Return the (x, y) coordinate for the center point of the cell that contains the specified text.  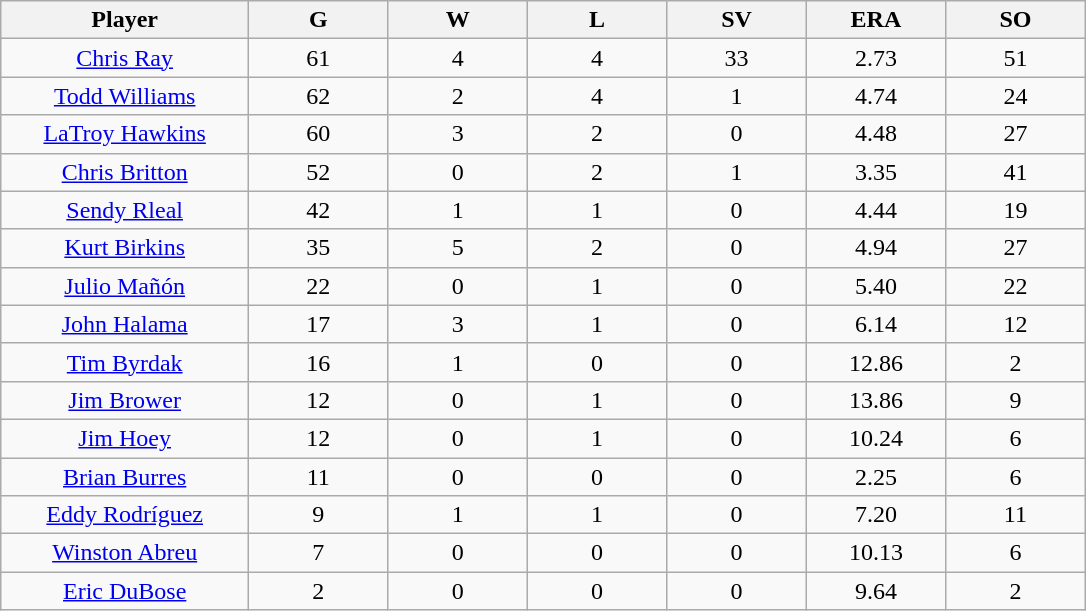
4.44 (876, 210)
Julio Mañón (125, 286)
7 (318, 553)
4.48 (876, 134)
John Halama (125, 324)
SV (736, 20)
Jim Hoey (125, 438)
61 (318, 58)
ERA (876, 20)
Brian Burres (125, 477)
24 (1016, 96)
Jim Brower (125, 400)
35 (318, 248)
Eddy Rodríguez (125, 515)
Chris Britton (125, 172)
33 (736, 58)
19 (1016, 210)
L (596, 20)
62 (318, 96)
52 (318, 172)
17 (318, 324)
2.73 (876, 58)
51 (1016, 58)
5 (458, 248)
LaTroy Hawkins (125, 134)
4.74 (876, 96)
Tim Byrdak (125, 362)
Sendy Rleal (125, 210)
12.86 (876, 362)
10.13 (876, 553)
Kurt Birkins (125, 248)
Chris Ray (125, 58)
6.14 (876, 324)
42 (318, 210)
Todd Williams (125, 96)
60 (318, 134)
Player (125, 20)
10.24 (876, 438)
W (458, 20)
5.40 (876, 286)
9.64 (876, 591)
G (318, 20)
13.86 (876, 400)
2.25 (876, 477)
7.20 (876, 515)
4.94 (876, 248)
16 (318, 362)
Winston Abreu (125, 553)
41 (1016, 172)
Eric DuBose (125, 591)
SO (1016, 20)
3.35 (876, 172)
